Return [X, Y] of the center of cell containing provided text 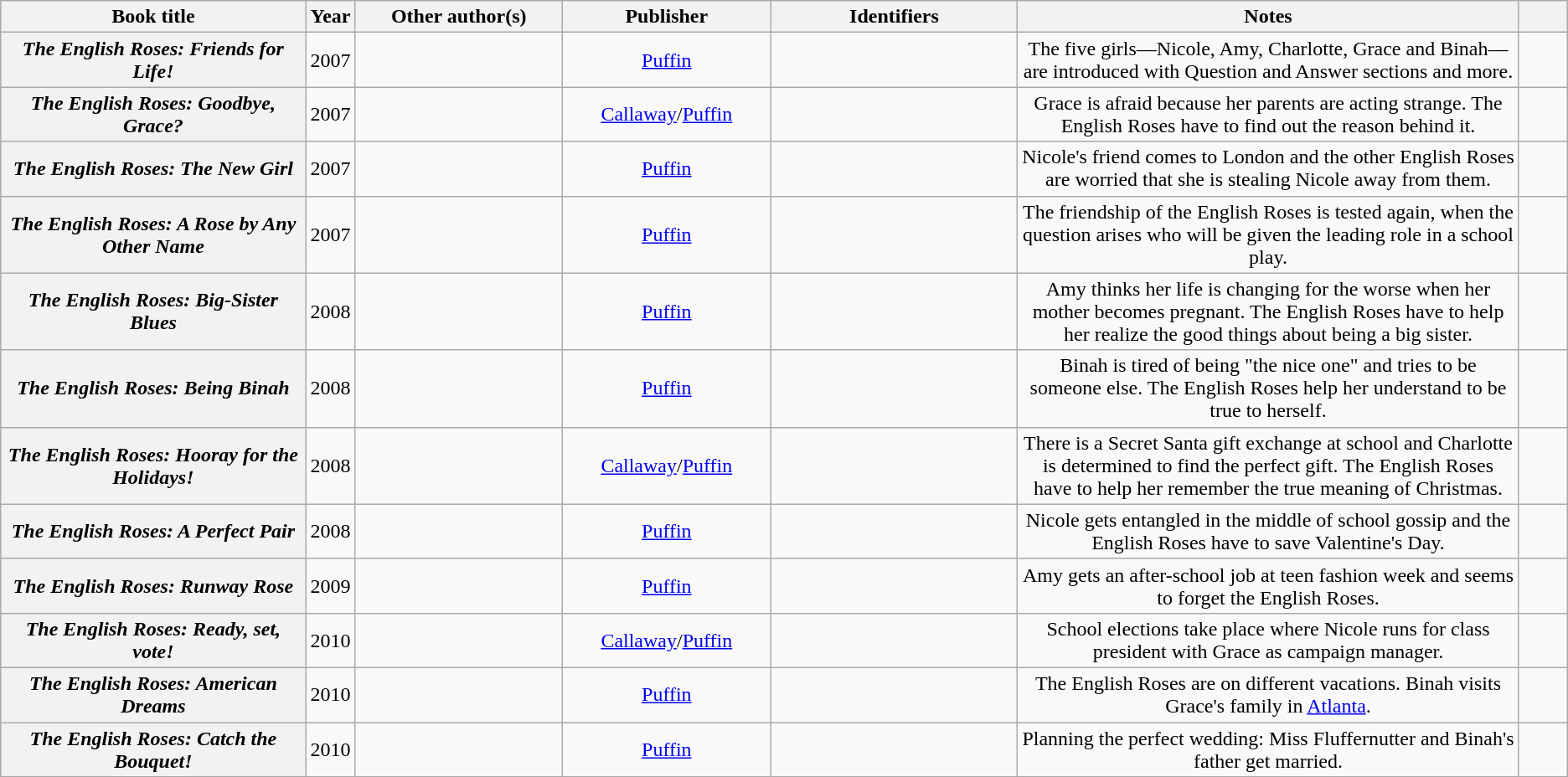
The English Roses: Friends for Life! [153, 60]
Book title [153, 17]
The English Roses: A Perfect Pair [153, 531]
The English Roses are on different vacations. Binah visits Grace's family in Atlanta. [1268, 695]
Identifiers [894, 17]
The English Roses: American Dreams [153, 695]
Publisher [667, 17]
The English Roses: A Rose by Any Other Name [153, 234]
Nicole gets entangled in the middle of school gossip and the English Roses have to save Valentine's Day. [1268, 531]
Binah is tired of being "the nice one" and tries to be someone else. The English Roses help her understand to be true to herself. [1268, 388]
The English Roses: Runway Rose [153, 586]
Amy gets an after-school job at teen fashion week and seems to forget the English Roses. [1268, 586]
The English Roses: Catch the Bouquet! [153, 749]
The English Roses: Goodbye, Grace? [153, 114]
The English Roses: Ready, set, vote! [153, 640]
2009 [330, 586]
Notes [1268, 17]
School elections take place where Nicole runs for class president with Grace as campaign manager. [1268, 640]
Planning the perfect wedding: Miss Fluffernutter and Binah's father get married. [1268, 749]
Year [330, 17]
Grace is afraid because her parents are acting strange. The English Roses have to find out the reason behind it. [1268, 114]
The friendship of the English Roses is tested again, when the question arises who will be given the leading role in a school play. [1268, 234]
Other author(s) [459, 17]
The English Roses: Being Binah [153, 388]
The English Roses: Hooray for the Holidays! [153, 466]
The English Roses: Big-Sister Blues [153, 311]
The English Roses: The New Girl [153, 169]
The five girls—Nicole, Amy, Charlotte, Grace and Binah—are introduced with Question and Answer sections and more. [1268, 60]
Nicole's friend comes to London and the other English Roses are worried that she is stealing Nicole away from them. [1268, 169]
